Locate the cell with the specified text and output its (X, Y) center coordinate. 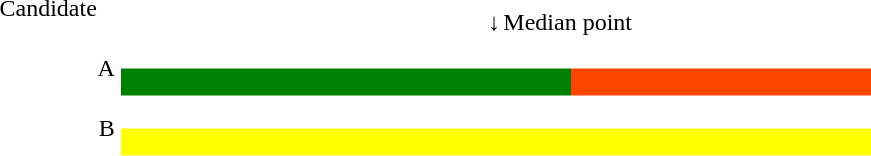
↓ (496, 22)
Median point (687, 22)
